Detect which cell encompasses the target text, then output its [X, Y] center coordinate. 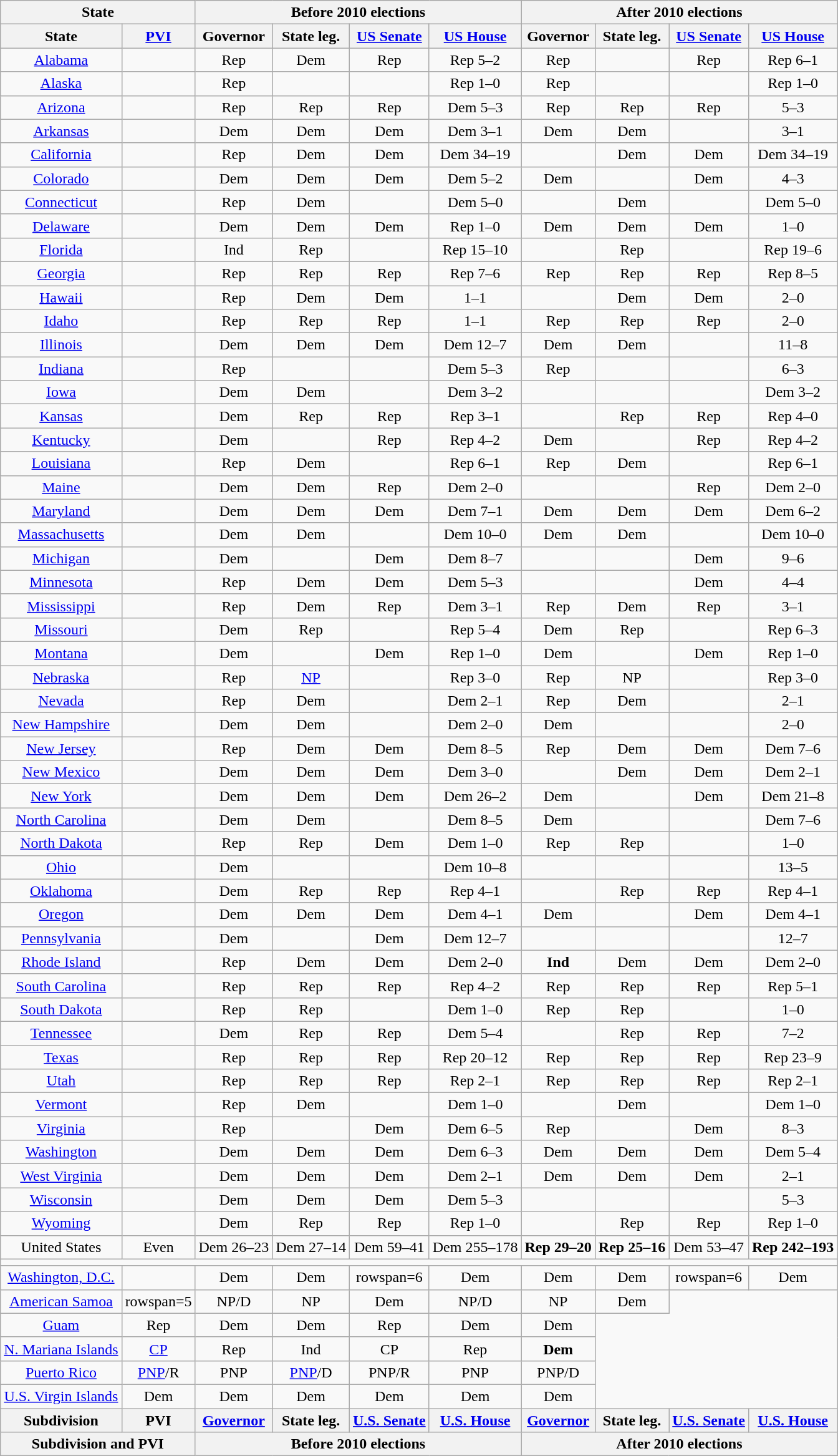
Rep 15–10 [475, 250]
9–6 [792, 558]
Alaska [61, 84]
New Mexico [61, 772]
Iowa [61, 392]
Guam [61, 1325]
South Carolina [61, 986]
Rep 5–1 [792, 986]
Massachusetts [61, 535]
South Dakota [61, 1009]
Rep 5–4 [475, 629]
Arkansas [61, 131]
Wisconsin [61, 1200]
Ohio [61, 867]
Dem 255–178 [475, 1247]
Dem 26–23 [234, 1247]
Dem 53–47 [709, 1247]
Tennessee [61, 1033]
Colorado [61, 178]
Rep 25–16 [632, 1247]
Even [158, 1247]
4–4 [792, 582]
Kansas [61, 416]
Alabama [61, 60]
Connecticut [61, 202]
Pennsylvania [61, 938]
Rep 19–6 [792, 250]
Oregon [61, 915]
Dem 27–14 [311, 1247]
Kentucky [61, 440]
Rhode Island [61, 962]
Maine [61, 487]
Rep 5–2 [475, 60]
Dem 7–1 [475, 511]
Vermont [61, 1105]
Dem 26–2 [475, 796]
13–5 [792, 867]
Utah [61, 1081]
Delaware [61, 226]
Virginia [61, 1128]
Minnesota [61, 582]
Arizona [61, 107]
Nebraska [61, 677]
Louisiana [61, 463]
Dem 5–2 [475, 178]
Indiana [61, 369]
Rep 23–9 [792, 1057]
Rep 242–193 [792, 1247]
Florida [61, 250]
Washington, D.C. [61, 1278]
Dem 3–0 [475, 772]
Illinois [61, 345]
West Virginia [61, 1176]
Rep 4–0 [792, 416]
Georgia [61, 273]
Puerto Rico [61, 1372]
Dem 6–3 [475, 1152]
North Carolina [61, 820]
Dem 59–41 [389, 1247]
Mississippi [61, 606]
Subdivision [61, 1420]
Rep 3–1 [475, 416]
Hawaii [61, 298]
Dem 6–2 [792, 511]
Dem 6–5 [475, 1128]
Dem 10–8 [475, 867]
American Samoa [61, 1301]
Dem 8–7 [475, 558]
Maryland [61, 511]
United States [61, 1247]
California [61, 155]
11–8 [792, 345]
Rep 8–5 [792, 273]
Missouri [61, 629]
4–3 [792, 178]
Wyoming [61, 1223]
Oklahoma [61, 891]
New Jersey [61, 749]
New York [61, 796]
North Dakota [61, 843]
8–3 [792, 1128]
rowspan=5 [158, 1301]
Rep 7–6 [475, 273]
6–3 [792, 369]
U.S. Virgin Islands [61, 1396]
New Hampshire [61, 725]
Idaho [61, 321]
Subdivision and PVI [98, 1444]
Michigan [61, 558]
Dem 21–8 [792, 796]
Rep 20–12 [475, 1057]
7–2 [792, 1033]
Rep 29–20 [558, 1247]
N. Mariana Islands [61, 1349]
Montana [61, 653]
Nevada [61, 701]
12–7 [792, 938]
Texas [61, 1057]
Washington [61, 1152]
Rep 6–3 [792, 629]
